Pinpoint the cell where the given text exists, returning its [X, Y] midpoint coordinate. 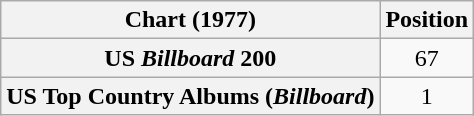
US Top Country Albums (Billboard) [190, 96]
Position [427, 20]
1 [427, 96]
67 [427, 58]
Chart (1977) [190, 20]
US Billboard 200 [190, 58]
